For the text-containing cell, return its midpoint in (x, y) coordinate format. 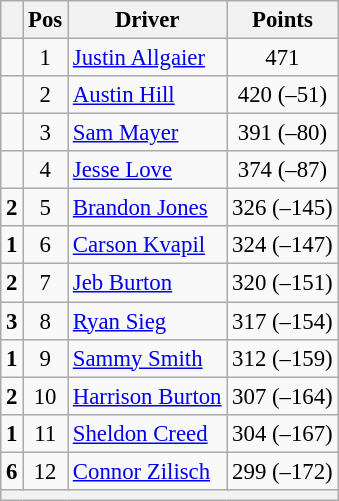
Carson Kvapil (148, 245)
Points (282, 20)
326 (–145) (282, 208)
312 (–159) (282, 358)
Jesse Love (148, 170)
307 (–164) (282, 396)
Pos (46, 20)
304 (–167) (282, 433)
Ryan Sieg (148, 321)
11 (46, 433)
320 (–151) (282, 283)
420 (–51) (282, 95)
374 (–87) (282, 170)
Harrison Burton (148, 396)
391 (–80) (282, 133)
471 (282, 58)
4 (46, 170)
Jeb Burton (148, 283)
Sam Mayer (148, 133)
Driver (148, 20)
Sammy Smith (148, 358)
7 (46, 283)
299 (–172) (282, 471)
Connor Zilisch (148, 471)
8 (46, 321)
10 (46, 396)
324 (–147) (282, 245)
Sheldon Creed (148, 433)
Brandon Jones (148, 208)
Austin Hill (148, 95)
Justin Allgaier (148, 58)
317 (–154) (282, 321)
5 (46, 208)
9 (46, 358)
12 (46, 471)
